Scan for the cell matching the given text and deliver its [X, Y] coordinate at center. 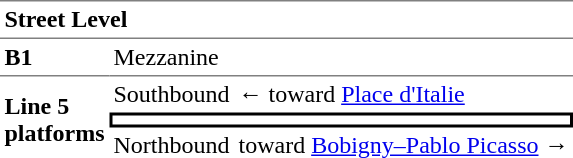
B1 [54, 58]
Street Level [286, 20]
Mezzanine [341, 58]
← toward Place d'Italie [404, 94]
Southbound [172, 94]
